Locate the cell with the specified text and output its [x, y] center coordinate. 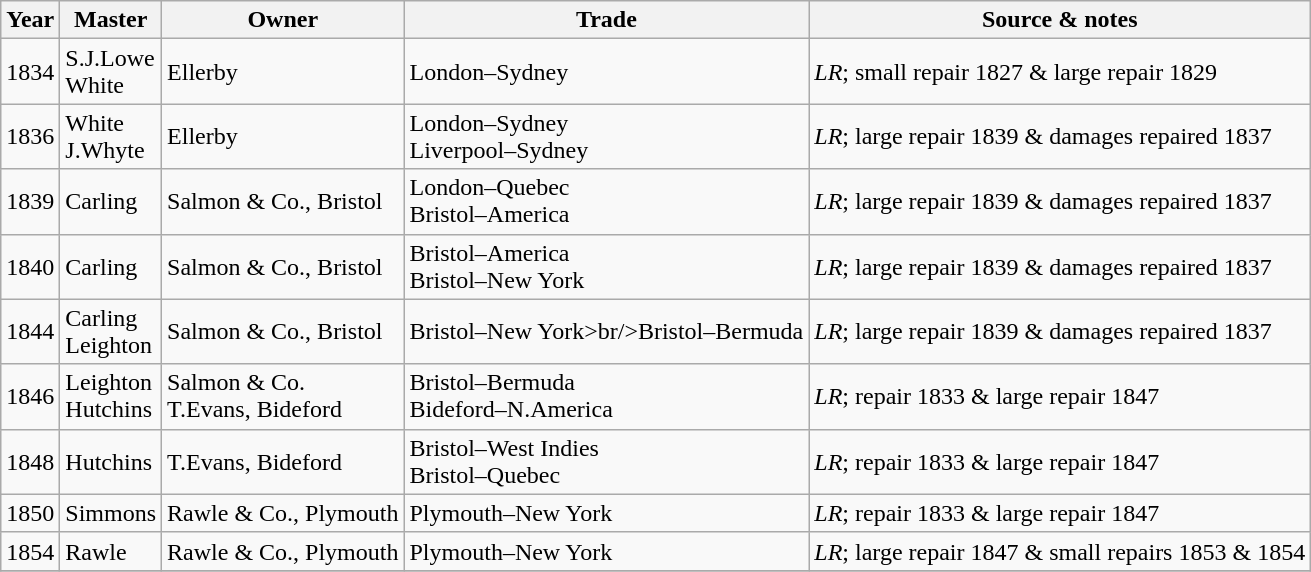
LeightonHutchins [111, 396]
Bristol–BermudaBideford–N.America [606, 396]
London–QuebecBristol–America [606, 202]
S.J.LoweWhite [111, 72]
Rawle [111, 551]
CarlingLeighton [111, 332]
1836 [30, 136]
1854 [30, 551]
Bristol–New York>br/>Bristol–Bermuda [606, 332]
LR; large repair 1847 & small repairs 1853 & 1854 [1060, 551]
Bristol–West IndiesBristol–Quebec [606, 462]
Trade [606, 20]
Salmon & Co.T.Evans, Bideford [283, 396]
Master [111, 20]
London–SydneyLiverpool–Sydney [606, 136]
1844 [30, 332]
1839 [30, 202]
WhiteJ.Whyte [111, 136]
1834 [30, 72]
1840 [30, 266]
T.Evans, Bideford [283, 462]
Year [30, 20]
1850 [30, 513]
London–Sydney [606, 72]
1848 [30, 462]
LR; small repair 1827 & large repair 1829 [1060, 72]
Bristol–AmericaBristol–New York [606, 266]
Hutchins [111, 462]
Owner [283, 20]
1846 [30, 396]
Simmons [111, 513]
Source & notes [1060, 20]
